Identify which cell holds the provided text, then report its [X, Y] central coordinate. 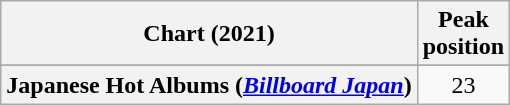
Chart (2021) [209, 34]
Japanese Hot Albums (Billboard Japan) [209, 85]
Peakposition [463, 34]
23 [463, 85]
